Pinpoint the cell where the given text exists, returning its [X, Y] midpoint coordinate. 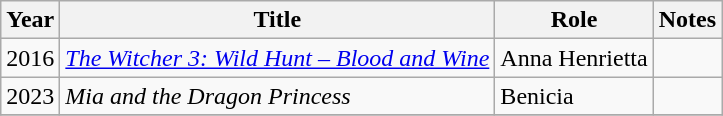
Mia and the Dragon Princess [278, 96]
Notes [687, 20]
Benicia [574, 96]
2016 [30, 58]
Role [574, 20]
The Witcher 3: Wild Hunt – Blood and Wine [278, 58]
2023 [30, 96]
Anna Henrietta [574, 58]
Year [30, 20]
Title [278, 20]
